Pinpoint the cell where the given text exists, returning its [X, Y] midpoint coordinate. 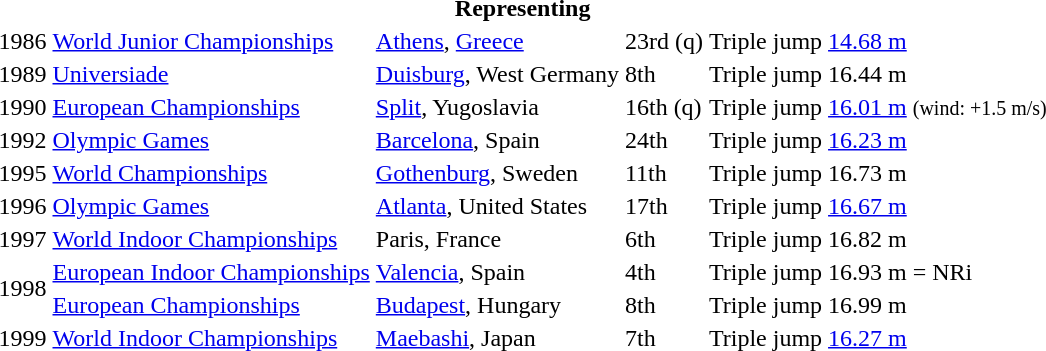
World Indoor Championships [211, 239]
24th [664, 140]
4th [664, 272]
Atlanta, United States [497, 206]
European Indoor Championships [211, 272]
World Championships [211, 173]
Universiade [211, 74]
Budapest, Hungary [497, 305]
World Junior Championships [211, 41]
Duisburg, West Germany [497, 74]
Paris, France [497, 239]
23rd (q) [664, 41]
6th [664, 239]
Gothenburg, Sweden [497, 173]
Split, Yugoslavia [497, 107]
11th [664, 173]
Athens, Greece [497, 41]
Barcelona, Spain [497, 140]
16th (q) [664, 107]
Valencia, Spain [497, 272]
17th [664, 206]
